Scan for the cell matching the given text and deliver its [X, Y] coordinate at center. 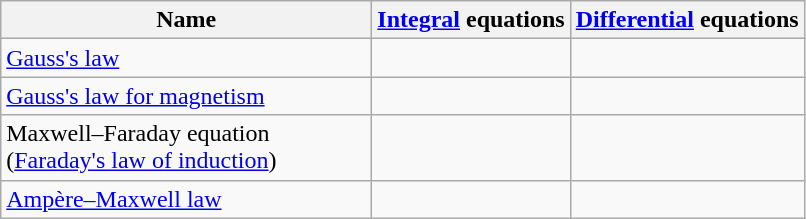
Gauss's law for magnetism [186, 96]
Gauss's law [186, 58]
Integral equations [471, 20]
Differential equations [687, 20]
Maxwell–Faraday equation (Faraday's law of induction) [186, 148]
Ampère–Maxwell law [186, 199]
Name [186, 20]
